Capture the cell that displays the provided text and extract its (X, Y) central coordinate. 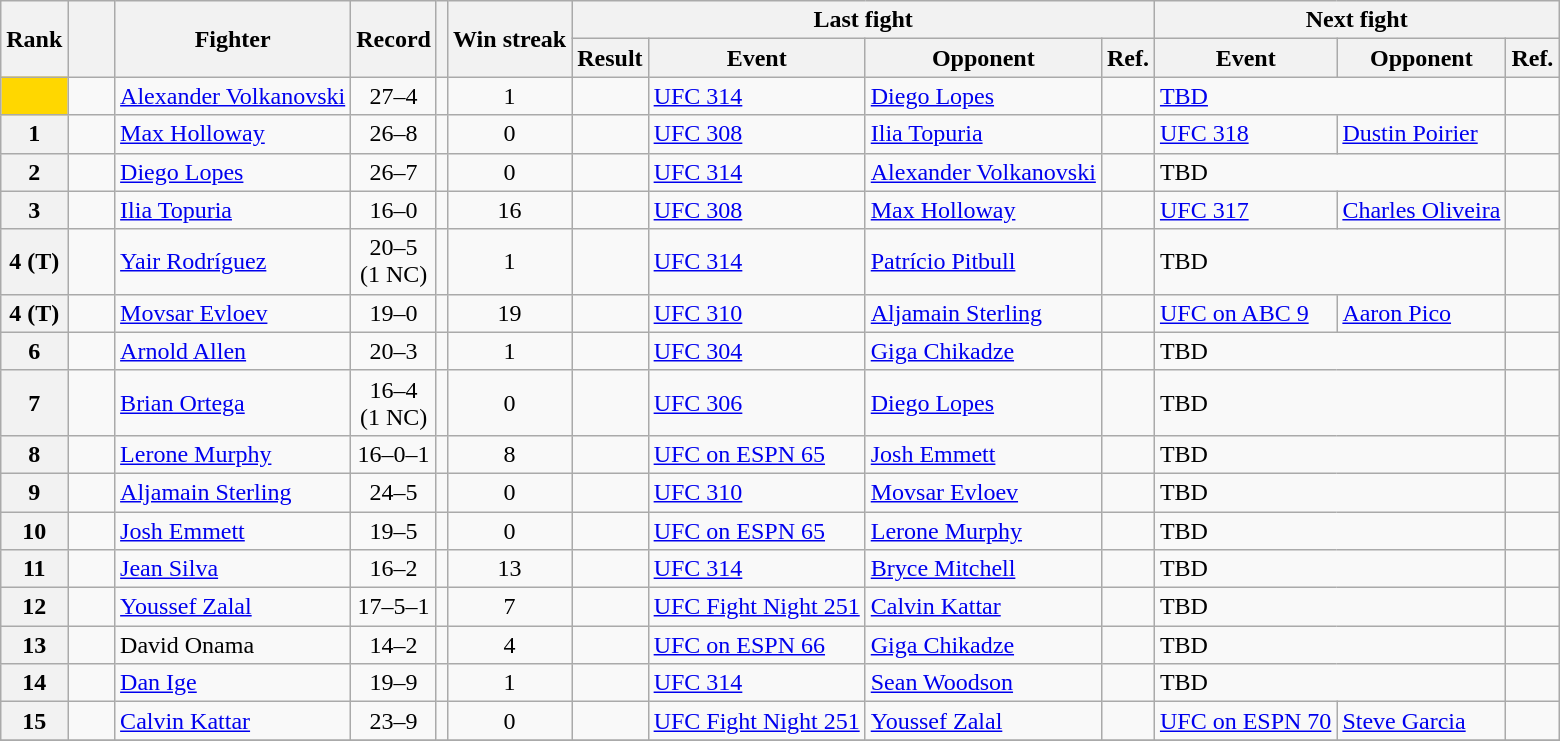
Fighter (233, 39)
9 (34, 492)
12 (34, 607)
16–2 (394, 569)
Dan Ige (233, 683)
6 (34, 351)
15 (34, 721)
2 (34, 172)
26–8 (394, 134)
27–4 (394, 96)
19–0 (394, 313)
19–5 (394, 531)
14 (34, 683)
David Onama (233, 645)
Steve Garcia (1422, 721)
24–5 (394, 492)
Next fight (1356, 20)
Jean Silva (233, 569)
Win streak (510, 39)
16 (510, 210)
Record (394, 39)
11 (34, 569)
UFC 317 (1245, 210)
UFC on ABC 9 (1245, 313)
19–9 (394, 683)
Last fight (864, 20)
14–2 (394, 645)
Aaron Pico (1422, 313)
17–5–1 (394, 607)
Result (610, 58)
20–3 (394, 351)
20–5(1 NC) (394, 262)
Dustin Poirier (1422, 134)
26–7 (394, 172)
10 (34, 531)
Charles Oliveira (1422, 210)
Sean Woodson (983, 683)
UFC 318 (1245, 134)
Brian Ortega (233, 402)
UFC 304 (756, 351)
16–0 (394, 210)
UFC on ESPN 70 (1245, 721)
Bryce Mitchell (983, 569)
Patrício Pitbull (983, 262)
Arnold Allen (233, 351)
16–4(1 NC) (394, 402)
Yair Rodríguez (233, 262)
16–0–1 (394, 454)
4 (510, 645)
23–9 (394, 721)
UFC on ESPN 66 (756, 645)
Rank (34, 39)
19 (510, 313)
3 (34, 210)
UFC 306 (756, 402)
